Capture the cell that displays the provided text and extract its [x, y] central coordinate. 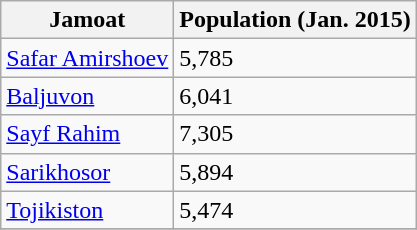
Sayf Rahim [88, 134]
Tojikiston [88, 210]
5,894 [295, 172]
Baljuvon [88, 96]
Jamoat [88, 20]
Population (Jan. 2015) [295, 20]
Sarikhosor [88, 172]
7,305 [295, 134]
5,785 [295, 58]
5,474 [295, 210]
Safar Amirshoev [88, 58]
6,041 [295, 96]
